Return (x, y) of the center of cell containing provided text 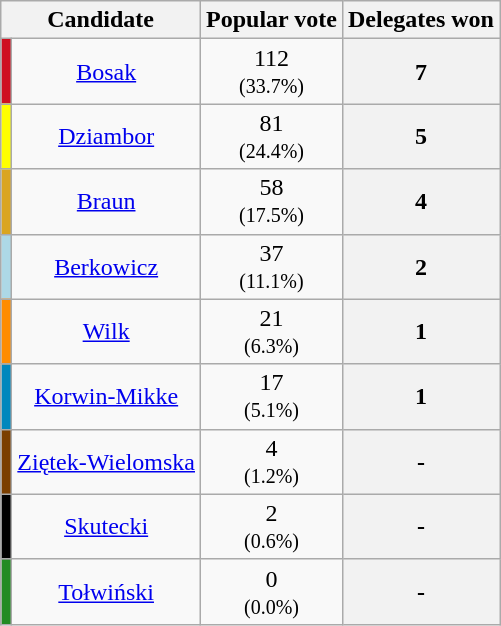
Ziętek-Wielomska (106, 462)
Skutecki (106, 526)
5 (420, 136)
7 (420, 72)
21(6.3%) (272, 332)
Tołwiński (106, 592)
112(33.7%) (272, 72)
Dziambor (106, 136)
17(5.1%) (272, 396)
Braun (106, 202)
0(0.0%) (272, 592)
Wilk (106, 332)
Bosak (106, 72)
Korwin-Mikke (106, 396)
2(0.6%) (272, 526)
Berkowicz (106, 266)
4(1.2%) (272, 462)
2 (420, 266)
58(17.5%) (272, 202)
Popular vote (272, 20)
4 (420, 202)
Candidate (101, 20)
81(24.4%) (272, 136)
37(11.1%) (272, 266)
Delegates won (420, 20)
